Return the (X, Y) coordinate for the center point of the cell that contains the specified text.  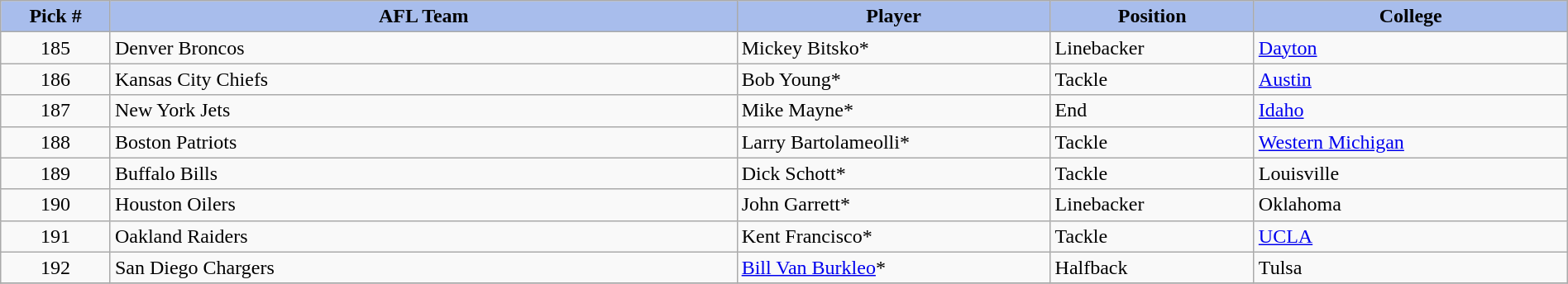
Denver Broncos (423, 48)
AFL Team (423, 17)
Boston Patriots (423, 142)
Houston Oilers (423, 205)
College (1411, 17)
San Diego Chargers (423, 267)
John Garrett* (893, 205)
186 (56, 79)
Bob Young* (893, 79)
Position (1152, 17)
Dayton (1411, 48)
188 (56, 142)
192 (56, 267)
Oakland Raiders (423, 236)
Larry Bartolameolli* (893, 142)
Halfback (1152, 267)
New York Jets (423, 111)
Pick # (56, 17)
Austin (1411, 79)
Tulsa (1411, 267)
Bill Van Burkleo* (893, 267)
End (1152, 111)
185 (56, 48)
Oklahoma (1411, 205)
Dick Schott* (893, 173)
Idaho (1411, 111)
Kent Francisco* (893, 236)
187 (56, 111)
191 (56, 236)
Mickey Bitsko* (893, 48)
189 (56, 173)
Louisville (1411, 173)
190 (56, 205)
Western Michigan (1411, 142)
Buffalo Bills (423, 173)
Mike Mayne* (893, 111)
UCLA (1411, 236)
Kansas City Chiefs (423, 79)
Player (893, 17)
